Extract the (X, Y) coordinate from the center of the cell holding the provided text.  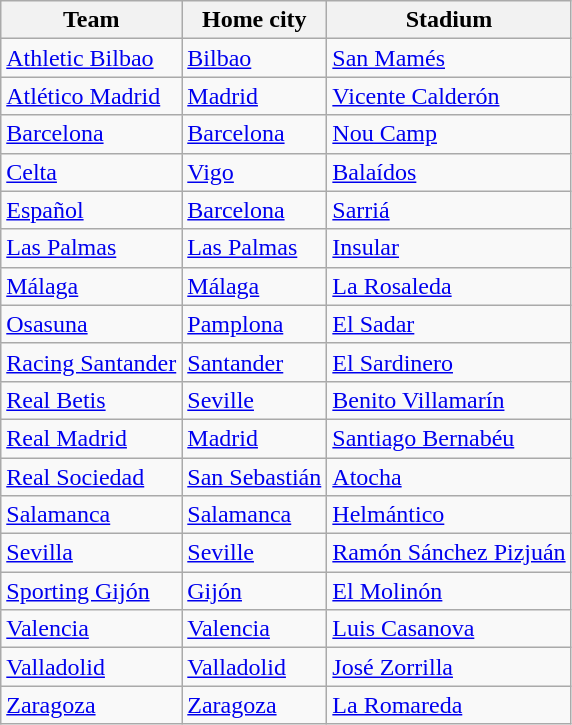
José Zorrilla (449, 667)
Celta (92, 172)
El Sadar (449, 324)
Sporting Gijón (92, 591)
Stadium (449, 20)
Real Betis (92, 400)
Home city (254, 20)
Real Madrid (92, 438)
Osasuna (92, 324)
El Sardinero (449, 362)
El Molinón (449, 591)
Balaídos (449, 172)
Sevilla (92, 553)
Benito Villamarín (449, 400)
San Mamés (449, 58)
Luis Casanova (449, 629)
Atocha (449, 477)
La Rosaleda (449, 286)
Real Sociedad (92, 477)
Vicente Calderón (449, 96)
San Sebastián (254, 477)
Helmántico (449, 515)
La Romareda (449, 705)
Racing Santander (92, 362)
Sarriá (449, 210)
Ramón Sánchez Pizjuán (449, 553)
Bilbao (254, 58)
Santander (254, 362)
Athletic Bilbao (92, 58)
Insular (449, 248)
Gijón (254, 591)
Atlético Madrid (92, 96)
Español (92, 210)
Vigo (254, 172)
Pamplona (254, 324)
Santiago Bernabéu (449, 438)
Nou Camp (449, 134)
Team (92, 20)
